Return the (X, Y) coordinate for the center point of the cell that contains the specified text.  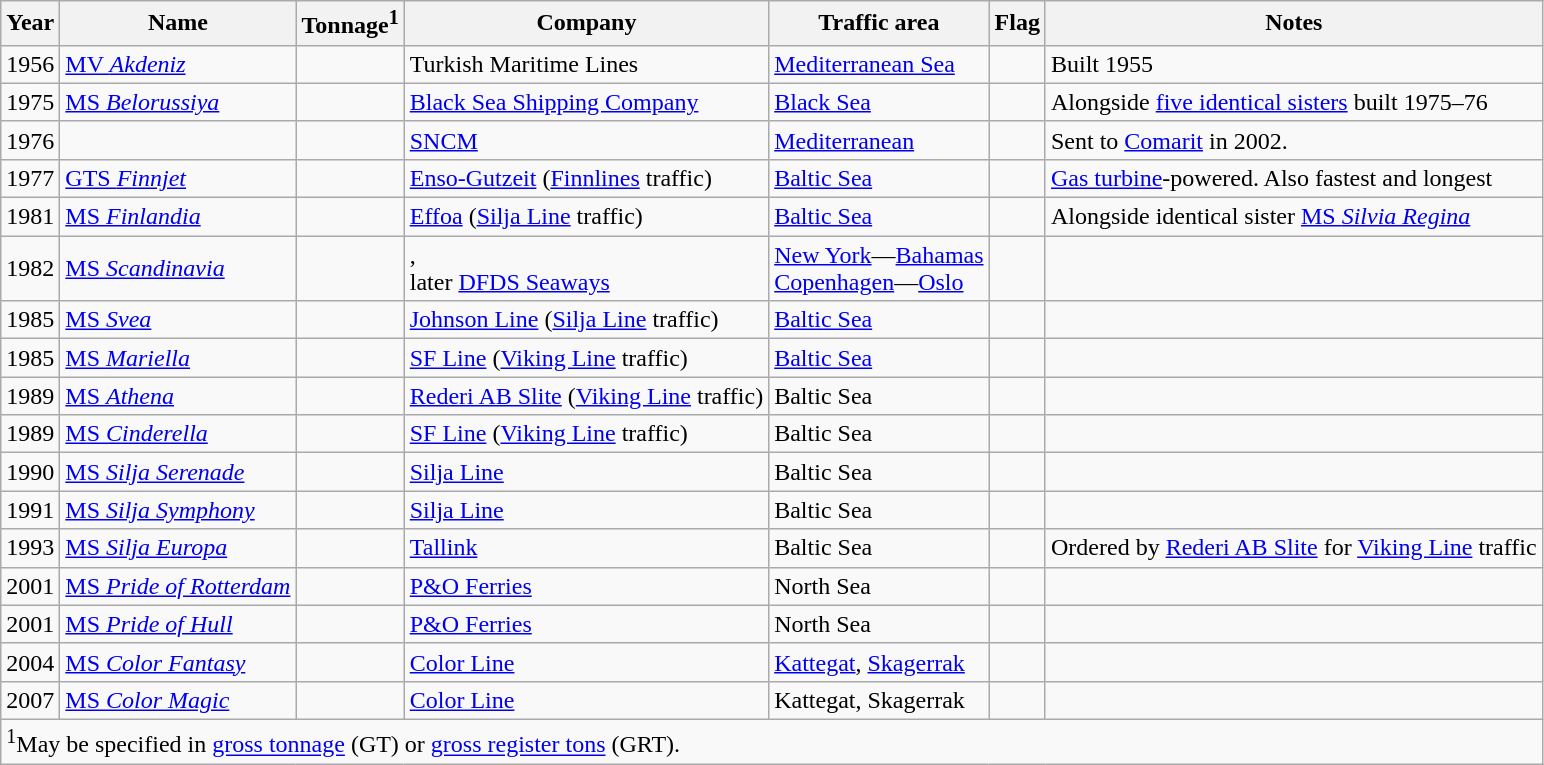
Notes (1294, 24)
MS Scandinavia (178, 268)
MS Color Fantasy (178, 662)
Gas turbine-powered. Also fastest and longest (1294, 178)
Black Sea (879, 102)
MS Silja Serenade (178, 472)
Black Sea Shipping Company (586, 102)
Built 1955 (1294, 64)
,later DFDS Seaways (586, 268)
MS Pride of Hull (178, 624)
1May be specified in gross tonnage (GT) or gross register tons (GRT). (772, 742)
1993 (30, 548)
Tallink (586, 548)
2007 (30, 700)
MS Svea (178, 320)
MS Pride of Rotterdam (178, 586)
1956 (30, 64)
MV Akdeniz (178, 64)
Sent to Comarit in 2002. (1294, 140)
Mediterranean Sea (879, 64)
MS Mariella (178, 358)
MS Silja Europa (178, 548)
Tonnage1 (350, 24)
SNCM (586, 140)
MS Color Magic (178, 700)
Rederi AB Slite (Viking Line traffic) (586, 396)
Company (586, 24)
1990 (30, 472)
Traffic area (879, 24)
Enso-Gutzeit (Finnlines traffic) (586, 178)
MS Cinderella (178, 434)
MS Belorussiya (178, 102)
Flag (1017, 24)
1975 (30, 102)
Year (30, 24)
1976 (30, 140)
Effoa (Silja Line traffic) (586, 217)
MS Silja Symphony (178, 510)
Mediterranean (879, 140)
Ordered by Rederi AB Slite for Viking Line traffic (1294, 548)
1991 (30, 510)
GTS Finnjet (178, 178)
Name (178, 24)
2004 (30, 662)
MS Athena (178, 396)
Turkish Maritime Lines (586, 64)
MS Finlandia (178, 217)
1982 (30, 268)
Johnson Line (Silja Line traffic) (586, 320)
Alongside five identical sisters built 1975–76 (1294, 102)
1977 (30, 178)
New York—BahamasCopenhagen—Oslo (879, 268)
Alongside identical sister MS Silvia Regina (1294, 217)
1981 (30, 217)
